From the cell containing the given text, extract its center point as (x, y) coordinate. 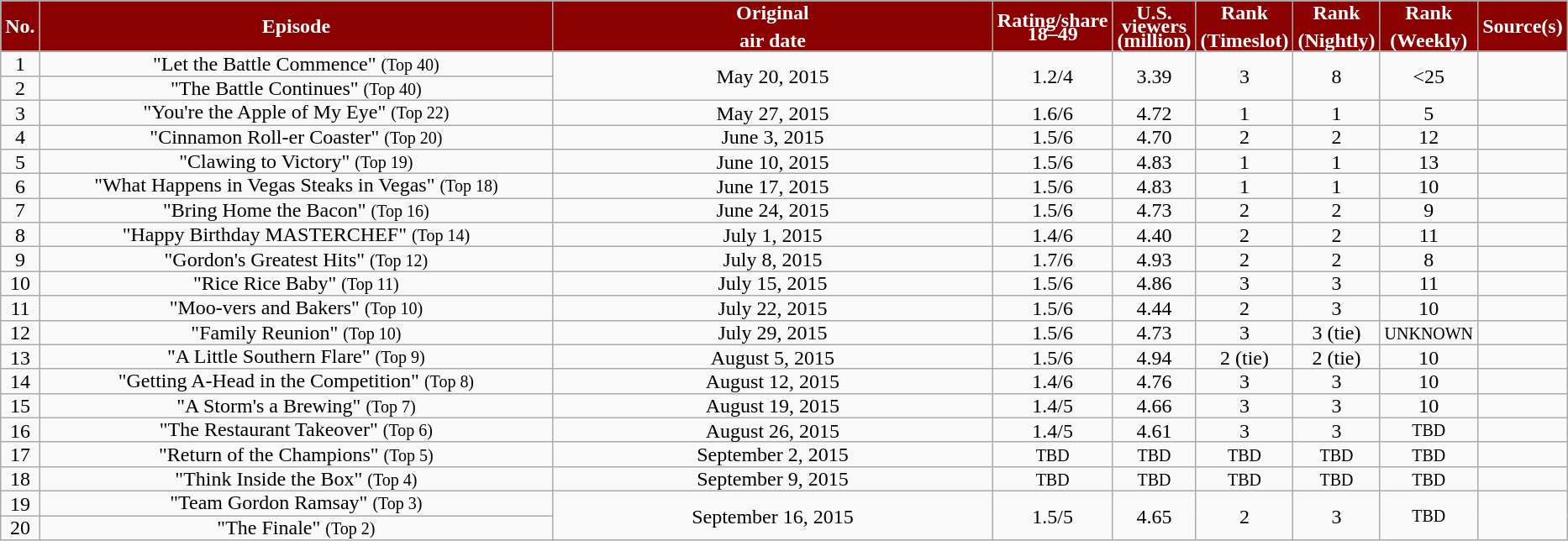
"A Storm's a Brewing" (Top 7) (296, 405)
16 (20, 430)
4.44 (1155, 307)
"Gordon's Greatest Hits" (Top 12) (296, 259)
"Cinnamon Roll-er Coaster" (Top 20) (296, 136)
June 17, 2015 (773, 186)
19 (20, 502)
4 (20, 136)
"The Finale" (Top 2) (296, 528)
August 5, 2015 (773, 356)
"The Restaurant Takeover" (Top 6) (296, 430)
July 22, 2015 (773, 307)
4.93 (1155, 259)
17 (20, 454)
15 (20, 405)
4.66 (1155, 405)
No. (20, 27)
4.72 (1155, 113)
"Team Gordon Ramsay" (Top 3) (296, 502)
4.94 (1155, 356)
August 26, 2015 (773, 430)
Rank(Weekly) (1429, 27)
14 (20, 381)
Rating/share18–49 (1052, 27)
<25 (1429, 76)
May 20, 2015 (773, 76)
"The Battle Continues" (Top 40) (296, 87)
"Rice Rice Baby" (Top 11) (296, 284)
4.40 (1155, 235)
July 1, 2015 (773, 235)
1.6/6 (1052, 113)
"Think Inside the Box" (Top 4) (296, 479)
1.7/6 (1052, 259)
"A Little Southern Flare" (Top 9) (296, 356)
August 19, 2015 (773, 405)
UNKNOWN (1429, 333)
Source(s) (1523, 27)
June 3, 2015 (773, 136)
4.61 (1155, 430)
Episode (296, 27)
September 2, 2015 (773, 454)
"What Happens in Vegas Steaks in Vegas" (Top 18) (296, 186)
6 (20, 186)
Original air date (773, 27)
4.86 (1155, 284)
September 9, 2015 (773, 479)
"Clawing to Victory" (Top 19) (296, 161)
1.5/5 (1052, 515)
20 (20, 528)
"You're the Apple of My Eye" (Top 22) (296, 113)
"Moo-vers and Bakers" (Top 10) (296, 307)
July 15, 2015 (773, 284)
July 8, 2015 (773, 259)
4.65 (1155, 515)
U.S. viewers(million) (1155, 27)
August 12, 2015 (773, 381)
June 10, 2015 (773, 161)
"Return of the Champions" (Top 5) (296, 454)
4.76 (1155, 381)
Rank(Nightly) (1336, 27)
June 24, 2015 (773, 210)
Rank(Timeslot) (1244, 27)
"Happy Birthday MASTERCHEF" (Top 14) (296, 235)
3.39 (1155, 76)
May 27, 2015 (773, 113)
18 (20, 479)
7 (20, 210)
"Family Reunion" (Top 10) (296, 333)
"Let the Battle Commence" (Top 40) (296, 64)
1.2/4 (1052, 76)
September 16, 2015 (773, 515)
"Bring Home the Bacon" (Top 16) (296, 210)
3 (tie) (1336, 333)
4.70 (1155, 136)
"Getting A-Head in the Competition" (Top 8) (296, 381)
July 29, 2015 (773, 333)
